Find where the given text appears and provide that cell's center as [x, y] coordinate. 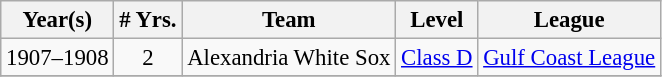
Gulf Coast League [570, 58]
2 [148, 58]
Year(s) [58, 20]
# Yrs. [148, 20]
1907–1908 [58, 58]
Team [289, 20]
Alexandria White Sox [289, 58]
Class D [437, 58]
League [570, 20]
Level [437, 20]
